Provide the [x, y] coordinate of the cell's center where the given text is located.  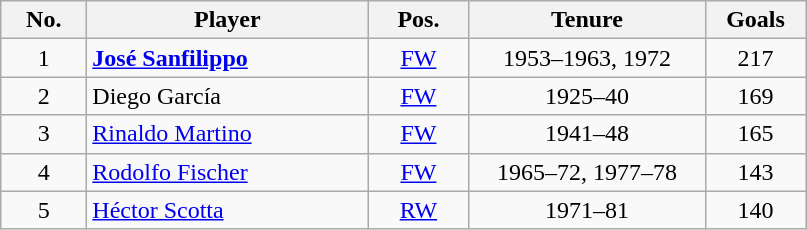
1 [44, 58]
1925–40 [587, 96]
217 [756, 58]
4 [44, 172]
Rinaldo Martino [228, 134]
Pos. [418, 20]
1965–72, 1977–78 [587, 172]
140 [756, 210]
RW [418, 210]
165 [756, 134]
No. [44, 20]
2 [44, 96]
1953–1963, 1972 [587, 58]
Player [228, 20]
3 [44, 134]
5 [44, 210]
Rodolfo Fischer [228, 172]
Tenure [587, 20]
1941–48 [587, 134]
Diego García [228, 96]
1971–81 [587, 210]
José Sanfilippo [228, 58]
Goals [756, 20]
143 [756, 172]
169 [756, 96]
Héctor Scotta [228, 210]
